Locate the cell with the specified text and output its (X, Y) center coordinate. 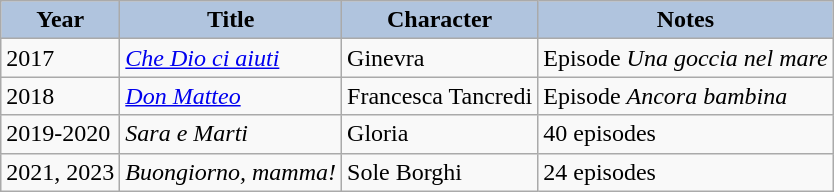
Sara e Marti (231, 134)
Buongiorno, mamma! (231, 172)
Character (440, 20)
2019-2020 (60, 134)
Episode Una goccia nel mare (686, 58)
2018 (60, 96)
2017 (60, 58)
Year (60, 20)
Title (231, 20)
Episode Ancora bambina (686, 96)
Notes (686, 20)
Gloria (440, 134)
2021, 2023 (60, 172)
Che Dio ci aiuti (231, 58)
Don Matteo (231, 96)
Sole Borghi (440, 172)
40 episodes (686, 134)
Ginevra (440, 58)
Francesca Tancredi (440, 96)
24 episodes (686, 172)
